Scan for the cell matching the given text and deliver its (X, Y) coordinate at center. 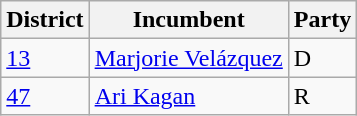
Marjorie Velázquez (188, 58)
Ari Kagan (188, 96)
D (322, 58)
13 (45, 58)
Party (322, 20)
47 (45, 96)
District (45, 20)
Incumbent (188, 20)
R (322, 96)
